Output the (x, y) coordinate of the center of the cell containing the given text.  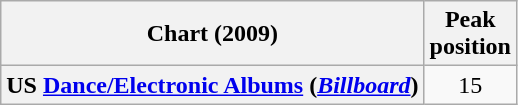
Chart (2009) (212, 34)
US Dance/Electronic Albums (Billboard) (212, 85)
Peakposition (470, 34)
15 (470, 85)
